Scan for the cell matching the given text and deliver its [X, Y] coordinate at center. 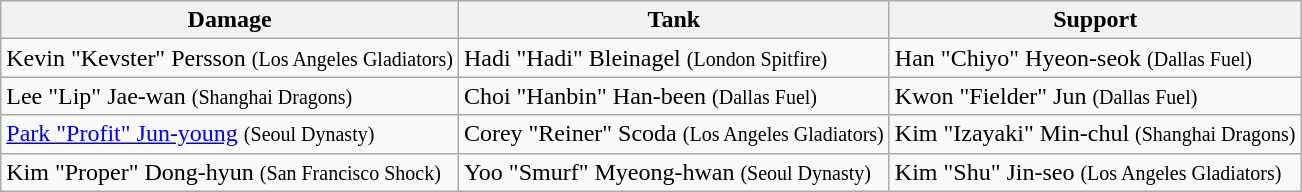
Lee "Lip" Jae-wan (Shanghai Dragons) [230, 96]
Kwon "Fielder" Jun (Dallas Fuel) [1095, 96]
Tank [674, 20]
Yoo "Smurf" Myeong-hwan (Seoul Dynasty) [674, 172]
Kim "Shu" Jin-seo (Los Angeles Gladiators) [1095, 172]
Damage [230, 20]
Kim "Izayaki" Min-chul (Shanghai Dragons) [1095, 134]
Corey "Reiner" Scoda (Los Angeles Gladiators) [674, 134]
Hadi "Hadi" Bleinagel (London Spitfire) [674, 58]
Han "Chiyo" Hyeon-seok (Dallas Fuel) [1095, 58]
Kim "Proper" Dong-hyun (San Francisco Shock) [230, 172]
Kevin "Kevster" Persson (Los Angeles Gladiators) [230, 58]
Choi "Hanbin" Han-been (Dallas Fuel) [674, 96]
Support [1095, 20]
Park "Profit" Jun-young (Seoul Dynasty) [230, 134]
